From the cell containing the given text, extract its center point as (x, y) coordinate. 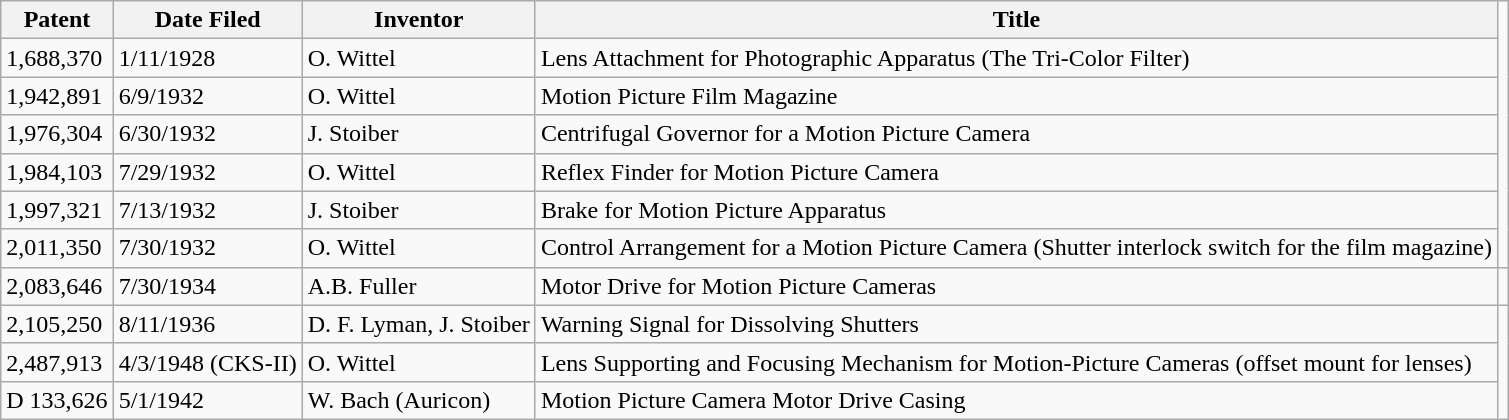
Lens Attachment for Photographic Apparatus (The Tri-Color Filter) (1016, 58)
Inventor (418, 20)
A.B. Fuller (418, 286)
5/1/1942 (208, 400)
7/30/1932 (208, 248)
6/30/1932 (208, 134)
2,105,250 (57, 324)
2,011,350 (57, 248)
1,984,103 (57, 172)
6/9/1932 (208, 96)
Centrifugal Governor for a Motion Picture Camera (1016, 134)
Warning Signal for Dissolving Shutters (1016, 324)
D 133,626 (57, 400)
Control Arrangement for a Motion Picture Camera (Shutter interlock switch for the film magazine) (1016, 248)
Date Filed (208, 20)
1/11/1928 (208, 58)
W. Bach (Auricon) (418, 400)
Motion Picture Film Magazine (1016, 96)
1,942,891 (57, 96)
2,083,646 (57, 286)
Brake for Motion Picture Apparatus (1016, 210)
Motion Picture Camera Motor Drive Casing (1016, 400)
1,997,321 (57, 210)
7/30/1934 (208, 286)
4/3/1948 (CKS-II) (208, 362)
2,487,913 (57, 362)
8/11/1936 (208, 324)
1,976,304 (57, 134)
Reflex Finder for Motion Picture Camera (1016, 172)
Motor Drive for Motion Picture Cameras (1016, 286)
Title (1016, 20)
1,688,370 (57, 58)
Patent (57, 20)
Lens Supporting and Focusing Mechanism for Motion-Picture Cameras (offset mount for lenses) (1016, 362)
7/13/1932 (208, 210)
7/29/1932 (208, 172)
D. F. Lyman, J. Stoiber (418, 324)
